Determine the (x, y) coordinate at the center of the cell enclosing the given text.  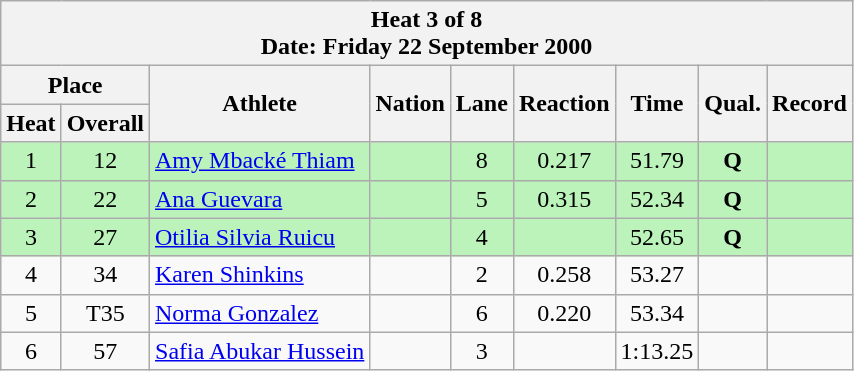
Lane (482, 104)
Overall (105, 123)
53.34 (657, 313)
34 (105, 275)
8 (482, 161)
1:13.25 (657, 351)
Nation (410, 104)
1 (31, 161)
Place (76, 85)
Record (810, 104)
Time (657, 104)
Safia Abukar Hussein (260, 351)
Otilia Silvia Ruicu (260, 237)
52.65 (657, 237)
27 (105, 237)
Qual. (733, 104)
0.220 (564, 313)
Amy Mbacké Thiam (260, 161)
Norma Gonzalez (260, 313)
Heat 3 of 8 Date: Friday 22 September 2000 (427, 34)
Heat (31, 123)
57 (105, 351)
22 (105, 199)
0.315 (564, 199)
53.27 (657, 275)
Athlete (260, 104)
Reaction (564, 104)
12 (105, 161)
51.79 (657, 161)
T35 (105, 313)
Karen Shinkins (260, 275)
0.217 (564, 161)
0.258 (564, 275)
52.34 (657, 199)
Ana Guevara (260, 199)
